Identify which cell holds the provided text, then report its [X, Y] central coordinate. 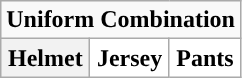
Uniform Combination [121, 20]
Jersey [130, 58]
Pants [204, 58]
Helmet [46, 58]
